Scan for the cell matching the given text and deliver its (x, y) coordinate at center. 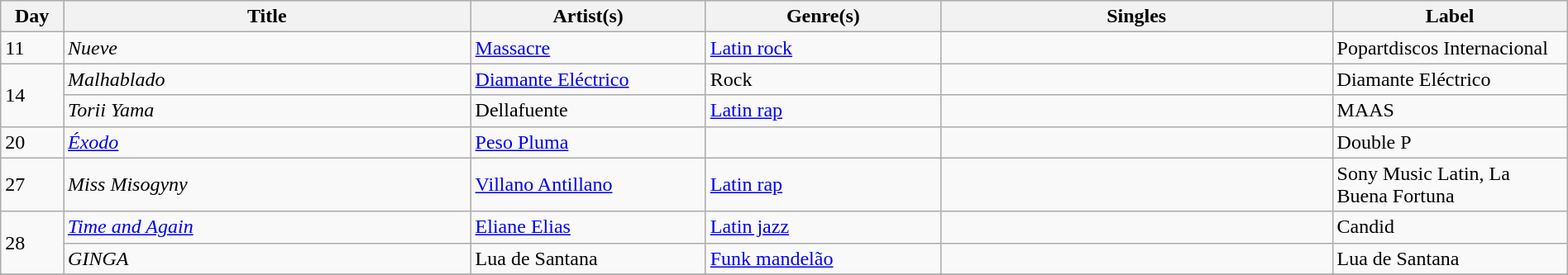
14 (32, 95)
Genre(s) (823, 17)
Day (32, 17)
GINGA (268, 258)
Eliane Elias (588, 227)
Nueve (268, 48)
Latin jazz (823, 227)
Artist(s) (588, 17)
Miss Misogyny (268, 185)
Label (1450, 17)
Massacre (588, 48)
Malhablado (268, 79)
Éxodo (268, 142)
Dellafuente (588, 111)
Peso Pluma (588, 142)
28 (32, 243)
Popartdiscos Internacional (1450, 48)
Sony Music Latin, La Buena Fortuna (1450, 185)
Singles (1136, 17)
27 (32, 185)
Torii Yama (268, 111)
MAAS (1450, 111)
Funk mandelão (823, 258)
11 (32, 48)
Time and Again (268, 227)
Villano Antillano (588, 185)
Candid (1450, 227)
Rock (823, 79)
Title (268, 17)
Latin rock (823, 48)
20 (32, 142)
Double P (1450, 142)
